Return [x, y] of the center of cell containing provided text 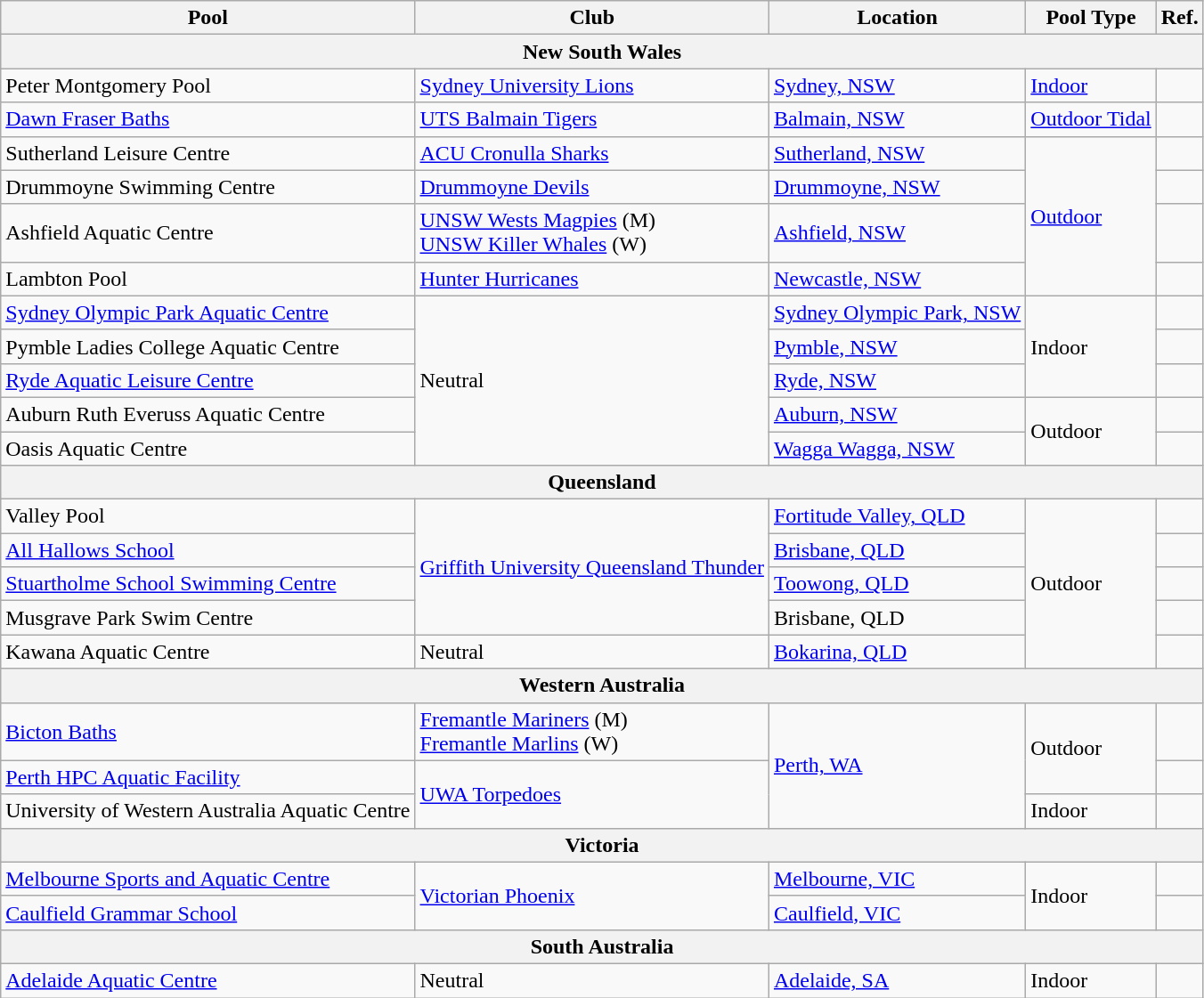
Pool Type [1091, 18]
Lambton Pool [208, 279]
Bokarina, QLD [897, 652]
Peter Montgomery Pool [208, 85]
UTS Balmain Tigers [591, 119]
Pymble Ladies College Aquatic Centre [208, 346]
Valley Pool [208, 516]
Ryde, NSW [897, 380]
Adelaide Aquatic Centre [208, 980]
Griffith University Queensland Thunder [591, 567]
Toowong, QLD [897, 584]
Musgrave Park Swim Centre [208, 618]
ACU Cronulla Sharks [591, 153]
Ryde Aquatic Leisure Centre [208, 380]
Stuartholme School Swimming Centre [208, 584]
South Australia [602, 946]
Perth, WA [897, 766]
Club [591, 18]
Caulfield Grammar School [208, 913]
Oasis Aquatic Centre [208, 448]
Hunter Hurricanes [591, 279]
Dawn Fraser Baths [208, 119]
Perth HPC Aquatic Facility [208, 777]
Balmain, NSW [897, 119]
Drummoyne, NSW [897, 187]
Victorian Phoenix [591, 896]
Melbourne, VIC [897, 879]
Sydney University Lions [591, 85]
Auburn, NSW [897, 414]
Caulfield, VIC [897, 913]
Sutherland Leisure Centre [208, 153]
University of Western Australia Aquatic Centre [208, 811]
Drummoyne Devils [591, 187]
Outdoor Tidal [1091, 119]
Fremantle Mariners (M)Fremantle Marlins (W) [591, 732]
Queensland [602, 483]
Western Australia [602, 686]
Sutherland, NSW [897, 153]
Fortitude Valley, QLD [897, 516]
Pool [208, 18]
Sydney Olympic Park Aquatic Centre [208, 312]
Pymble, NSW [897, 346]
Sydney Olympic Park, NSW [897, 312]
Adelaide, SA [897, 980]
Kawana Aquatic Centre [208, 652]
Newcastle, NSW [897, 279]
UWA Torpedoes [591, 794]
Melbourne Sports and Aquatic Centre [208, 879]
All Hallows School [208, 550]
Victoria [602, 845]
Auburn Ruth Everuss Aquatic Centre [208, 414]
Wagga Wagga, NSW [897, 448]
Ashfield Aquatic Centre [208, 233]
Location [897, 18]
Drummoyne Swimming Centre [208, 187]
Bicton Baths [208, 732]
UNSW Wests Magpies (M)UNSW Killer Whales (W) [591, 233]
Ashfield, NSW [897, 233]
Ref. [1179, 18]
Sydney, NSW [897, 85]
New South Wales [602, 52]
